Search for the cell housing the specified text and yield its (X, Y) center coordinate. 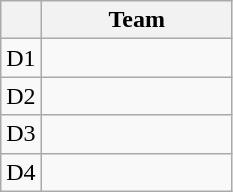
D4 (21, 172)
Team (136, 20)
D2 (21, 96)
D3 (21, 134)
D1 (21, 58)
